Return (x, y) of the center of cell containing provided text 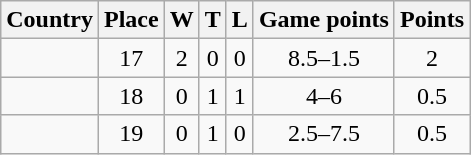
4–6 (324, 96)
Place (131, 20)
L (240, 20)
Points (432, 20)
19 (131, 134)
W (182, 20)
18 (131, 96)
Game points (324, 20)
17 (131, 58)
T (212, 20)
8.5–1.5 (324, 58)
Country (50, 20)
2.5–7.5 (324, 134)
